Find where the given text appears and provide that cell's center as (X, Y) coordinate. 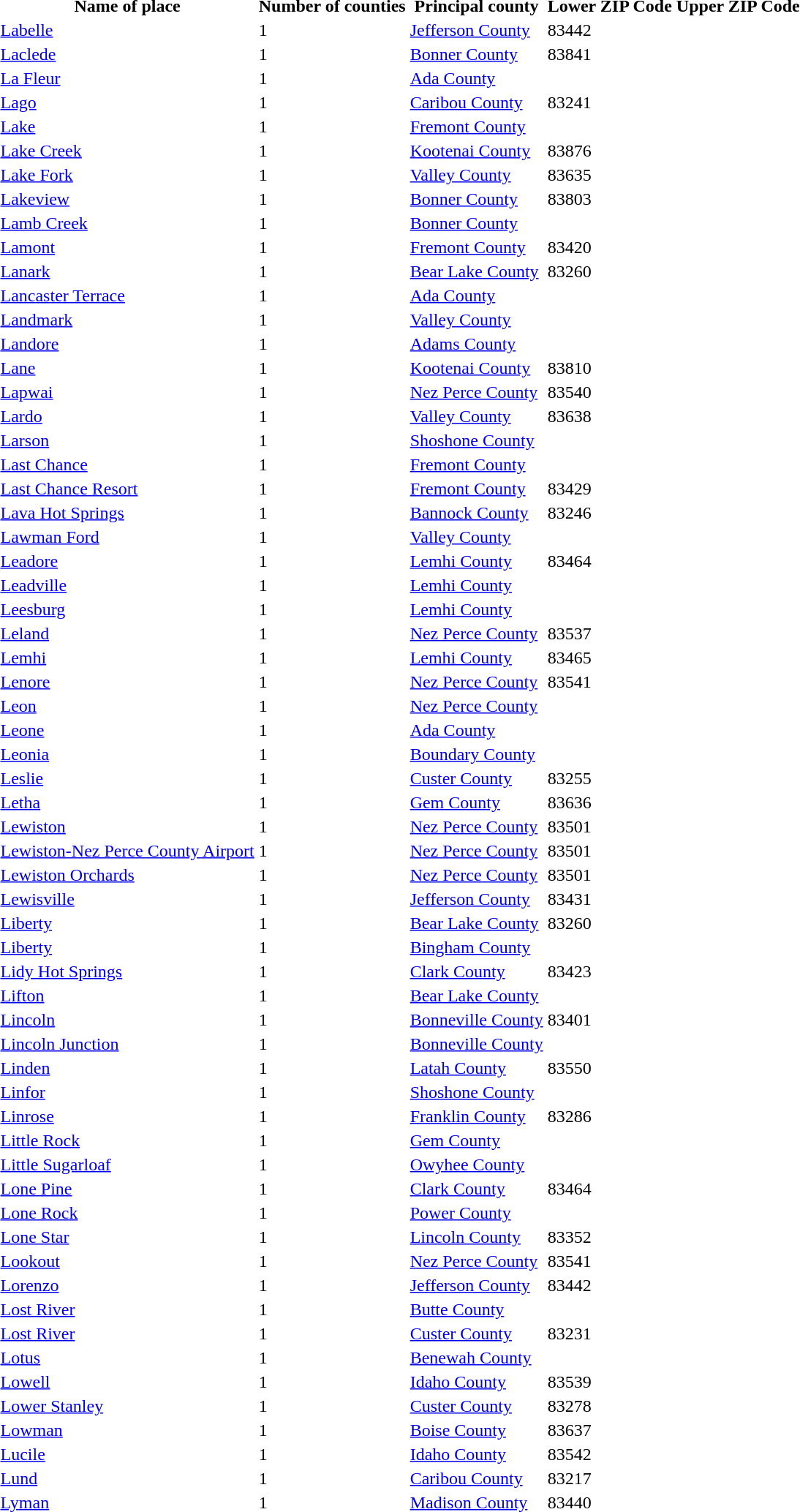
83537 (610, 633)
Bingham County (477, 947)
Latah County (477, 1068)
83241 (610, 102)
83876 (610, 151)
83637 (610, 1430)
83255 (610, 778)
83423 (610, 971)
Lincoln County (477, 1237)
83540 (610, 392)
83420 (610, 247)
83352 (610, 1237)
83217 (610, 1478)
Benewah County (477, 1358)
83286 (610, 1116)
83803 (610, 199)
83231 (610, 1334)
83465 (610, 658)
83278 (610, 1406)
83636 (610, 802)
Franklin County (477, 1116)
Power County (477, 1213)
83638 (610, 416)
83841 (610, 54)
83539 (610, 1382)
Butte County (477, 1309)
Owyhee County (477, 1165)
83810 (610, 368)
83635 (610, 175)
83246 (610, 513)
Adams County (477, 344)
83542 (610, 1454)
83429 (610, 489)
83431 (610, 899)
83550 (610, 1068)
Bannock County (477, 513)
Boise County (477, 1430)
Boundary County (477, 754)
83401 (610, 1020)
